Output the [x, y] coordinate of the center of the cell containing the given text.  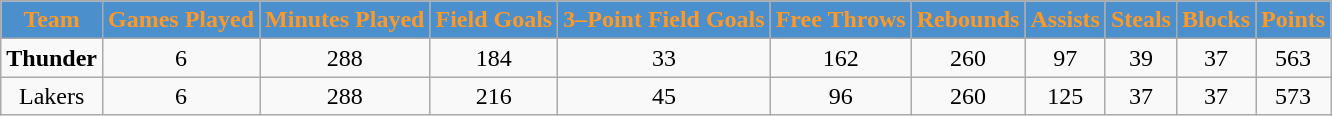
96 [840, 96]
Team [52, 20]
33 [664, 58]
Free Throws [840, 20]
45 [664, 96]
Points [1294, 20]
Field Goals [494, 20]
Minutes Played [345, 20]
Rebounds [968, 20]
Games Played [182, 20]
216 [494, 96]
162 [840, 58]
573 [1294, 96]
Thunder [52, 58]
Blocks [1216, 20]
125 [1065, 96]
3–Point Field Goals [664, 20]
Lakers [52, 96]
563 [1294, 58]
Steals [1140, 20]
Assists [1065, 20]
39 [1140, 58]
184 [494, 58]
97 [1065, 58]
